Identify which cell holds the provided text, then report its [X, Y] central coordinate. 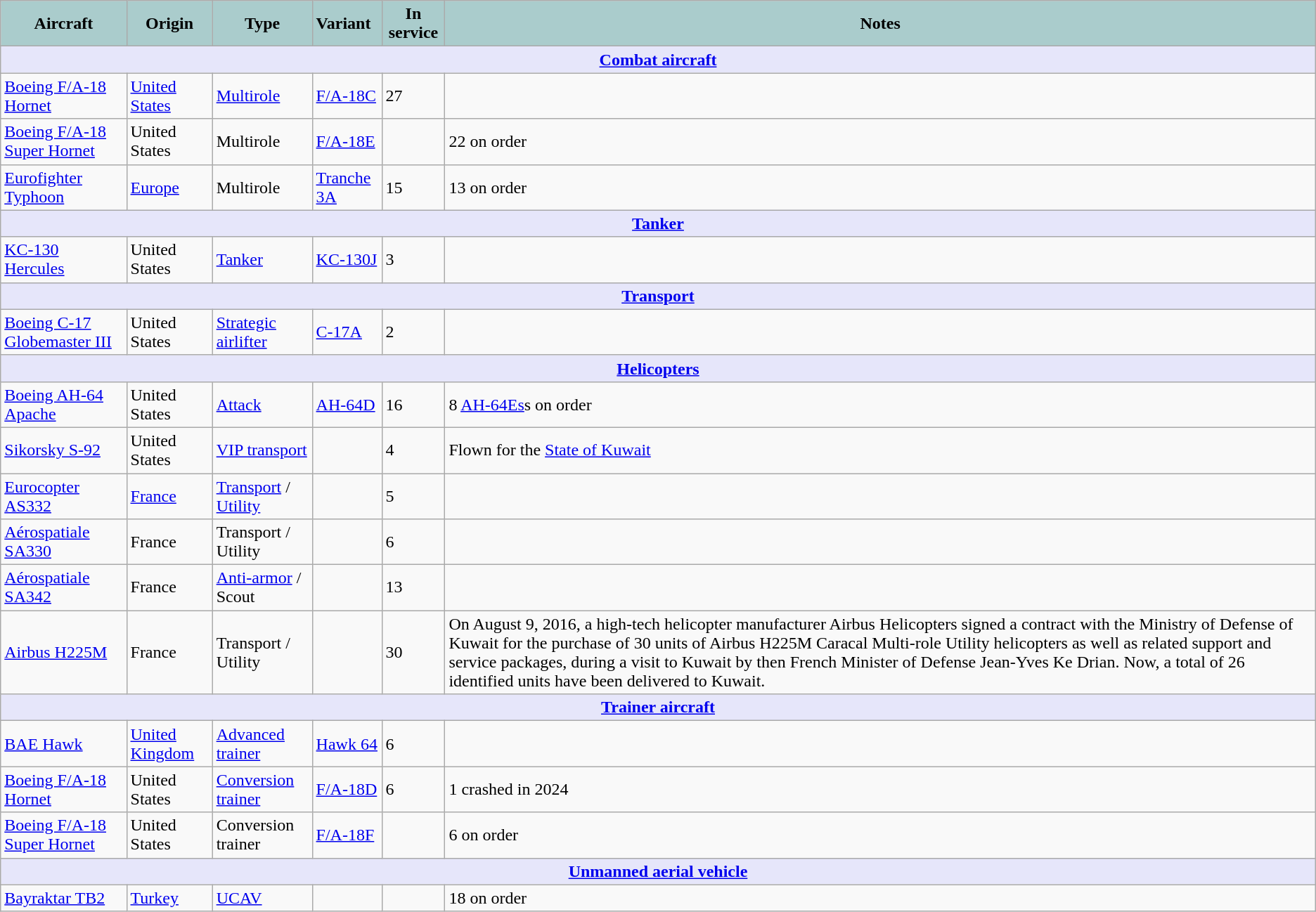
Trainer aircraft [658, 708]
Origin [169, 24]
In service [413, 24]
United Kingdom [169, 743]
18 on order [880, 898]
Tranche 3A [347, 187]
Europe [169, 187]
Combat aircraft [658, 60]
13 on order [880, 187]
5 [413, 496]
Strategic airlifter [262, 332]
Aérospatiale SA342 [63, 587]
F/A-18D [347, 790]
Attack [262, 405]
Anti-armor / Scout [262, 587]
Boeing AH-64 Apache [63, 405]
F/A-18F [347, 835]
F/A-18C [347, 96]
Transport [658, 296]
AH-64D [347, 405]
Advanced trainer [262, 743]
4 [413, 450]
Airbus H225M [63, 652]
3 [413, 260]
6 on order [880, 835]
Eurofighter Typhoon [63, 187]
16 [413, 405]
KC-130J [347, 260]
8 AH-64Ess on order [880, 405]
F/A-18E [347, 142]
15 [413, 187]
Flown for the State of Kuwait [880, 450]
Sikorsky S-92 [63, 450]
Type [262, 24]
Bayraktar TB2 [63, 898]
1 crashed in 2024 [880, 790]
Turkey [169, 898]
UCAV [262, 898]
Boeing C-17 Globemaster III [63, 332]
2 [413, 332]
Aircraft [63, 24]
C-17A [347, 332]
Unmanned aerial vehicle [658, 871]
Helicopters [658, 368]
Eurocopter AS332 [63, 496]
BAE Hawk [63, 743]
Hawk 64 [347, 743]
VIP transport [262, 450]
22 on order [880, 142]
KC-130 Hercules [63, 260]
Aérospatiale SA330 [63, 542]
Notes [880, 24]
Variant [347, 24]
27 [413, 96]
30 [413, 652]
13 [413, 587]
